Determine the (X, Y) coordinate at the center of the cell enclosing the given text.  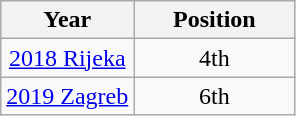
2019 Zagreb (68, 96)
6th (214, 96)
Position (214, 20)
4th (214, 58)
2018 Rijeka (68, 58)
Year (68, 20)
